For the text-containing cell, return its midpoint in [X, Y] coordinate format. 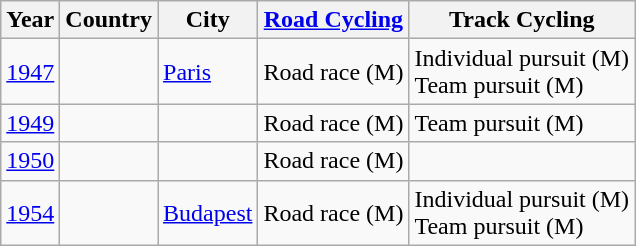
1947 [30, 72]
Team pursuit (M) [522, 123]
1949 [30, 123]
Road Cycling [334, 20]
1954 [30, 212]
City [208, 20]
1950 [30, 161]
Year [30, 20]
Paris [208, 72]
Budapest [208, 212]
Track Cycling [522, 20]
Country [109, 20]
